Provide the [x, y] coordinate of the cell's center where the given text is located.  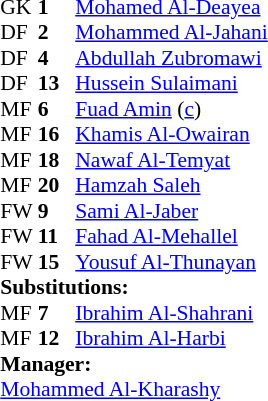
Hussein Sulaimani [171, 83]
6 [57, 109]
Substitutions: [134, 287]
20 [57, 185]
13 [57, 83]
Khamis Al-Owairan [171, 135]
Nawaf Al-Temyat [171, 160]
2 [57, 33]
Ibrahim Al-Shahrani [171, 313]
Ibrahim Al-Harbi [171, 339]
11 [57, 237]
7 [57, 313]
Hamzah Saleh [171, 185]
Abdullah Zubromawi [171, 58]
12 [57, 339]
Fuad Amin (c) [171, 109]
Fahad Al-Mehallel [171, 237]
16 [57, 135]
Yousuf Al-Thunayan [171, 262]
Sami Al-Jaber [171, 211]
4 [57, 58]
9 [57, 211]
18 [57, 160]
Mohammed Al-Jahani [171, 33]
Manager: [134, 364]
15 [57, 262]
